Return (X, Y) of the center of cell containing provided text 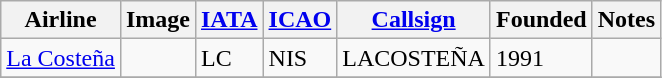
Notes (626, 20)
LC (229, 58)
Airline (61, 20)
Callsign (414, 20)
La Costeña (61, 58)
Founded (541, 20)
LACOSTEÑA (414, 58)
IATA (229, 20)
ICAO (300, 20)
1991 (541, 58)
NIS (300, 58)
Image (158, 20)
